Provide the [x, y] coordinate of the cell's center where the given text is located.  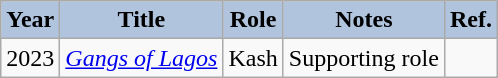
Year [30, 20]
Role [253, 20]
Notes [364, 20]
Kash [253, 58]
Title [142, 20]
2023 [30, 58]
Ref. [470, 20]
Supporting role [364, 58]
Gangs of Lagos [142, 58]
